From the cell containing the given text, extract its center point as [X, Y] coordinate. 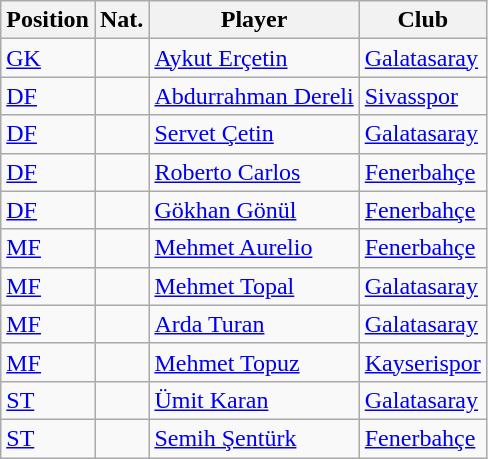
Mehmet Topuz [254, 362]
Sivasspor [422, 96]
Arda Turan [254, 324]
Servet Çetin [254, 134]
Player [254, 20]
Semih Şentürk [254, 438]
Kayserispor [422, 362]
GK [48, 58]
Abdurrahman Dereli [254, 96]
Mehmet Aurelio [254, 248]
Ümit Karan [254, 400]
Aykut Erçetin [254, 58]
Roberto Carlos [254, 172]
Position [48, 20]
Club [422, 20]
Mehmet Topal [254, 286]
Nat. [121, 20]
Gökhan Gönül [254, 210]
